Detect which cell encompasses the target text, then output its (x, y) center coordinate. 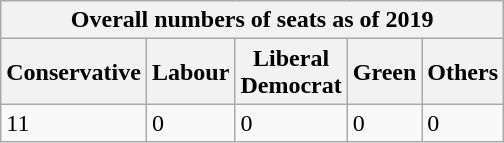
11 (74, 123)
Others (463, 72)
Green (384, 72)
Overall numbers of seats as of 2019 (252, 20)
LiberalDemocrat (291, 72)
Labour (190, 72)
Conservative (74, 72)
